Locate the cell with the specified text and output its [X, Y] center coordinate. 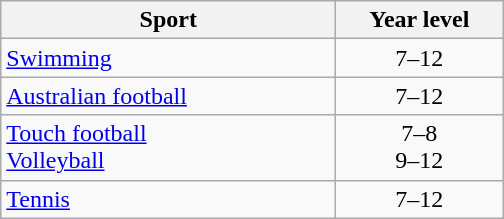
Year level [420, 20]
7–8 9–12 [420, 148]
Touch football Volleyball [168, 148]
Swimming [168, 58]
Sport [168, 20]
Tennis [168, 199]
Australian football [168, 96]
